Scan for the cell matching the given text and deliver its (x, y) coordinate at center. 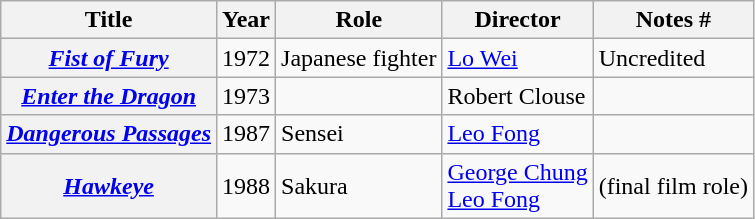
Fist of Fury (109, 58)
1973 (246, 96)
Uncredited (673, 58)
Leo Fong (518, 134)
1988 (246, 186)
Title (109, 20)
Year (246, 20)
Robert Clouse (518, 96)
Sakura (359, 186)
Dangerous Passages (109, 134)
Director (518, 20)
Hawkeye (109, 186)
George ChungLeo Fong (518, 186)
(final film role) (673, 186)
Lo Wei (518, 58)
Enter the Dragon (109, 96)
Role (359, 20)
Notes # (673, 20)
Sensei (359, 134)
1987 (246, 134)
1972 (246, 58)
Japanese fighter (359, 58)
